Scan for the cell matching the given text and deliver its (X, Y) coordinate at center. 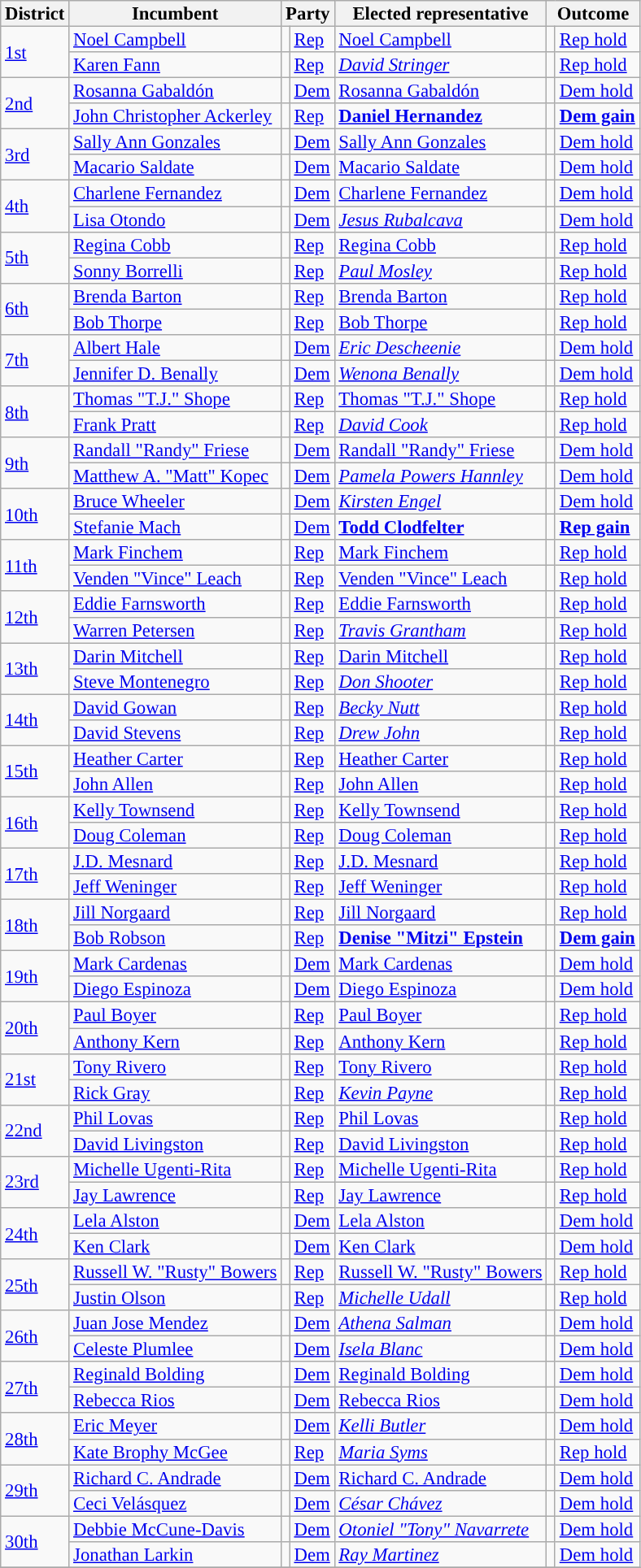
David Stevens (176, 733)
John Christopher Ackerley (176, 116)
César Chávez (441, 1503)
22nd (35, 1130)
Denise "Mitzi" Epstein (441, 938)
Daniel Hernandez (441, 116)
District (35, 14)
David Cook (441, 424)
Jennifer D. Benally (176, 373)
25th (35, 1284)
Becky Nutt (441, 707)
Athena Salman (441, 1323)
Travis Grantham (441, 630)
14th (35, 720)
Drew John (441, 733)
Elected representative (441, 14)
Frank Pratt (176, 424)
Warren Petersen (176, 630)
12th (35, 618)
30th (35, 1541)
Sonny Borrelli (176, 271)
6th (35, 309)
Isela Blanc (441, 1349)
Juan Jose Mendez (176, 1323)
Ceci Velásquez (176, 1503)
Rick Gray (176, 1092)
13th (35, 668)
Party (307, 14)
21st (35, 1079)
Otoniel "Tony" Navarrete (441, 1529)
Bruce Wheeler (176, 502)
16th (35, 823)
3rd (35, 154)
Pamela Powers Hannley (441, 476)
Maria Syms (441, 1452)
Stefanie Mach (176, 528)
18th (35, 925)
Celeste Plumlee (176, 1349)
Eric Meyer (176, 1427)
Outcome (593, 14)
17th (35, 875)
Wenona Benally (441, 373)
Bob Robson (176, 938)
Jonathan Larkin (176, 1555)
Karen Fann (176, 65)
Kelli Butler (441, 1427)
7th (35, 361)
Paul Mosley (441, 271)
24th (35, 1234)
Incumbent (176, 14)
David Stringer (441, 65)
Steve Montenegro (176, 681)
Rep gain (597, 528)
Matthew A. "Matt" Kopec (176, 476)
15th (35, 771)
8th (35, 411)
Todd Clodfelter (441, 528)
Justin Olson (176, 1298)
19th (35, 977)
David Gowan (176, 707)
Lisa Otondo (176, 219)
28th (35, 1439)
Eric Descheenie (441, 348)
2nd (35, 104)
Albert Hale (176, 348)
4th (35, 206)
1st (35, 52)
27th (35, 1387)
Kevin Payne (441, 1092)
20th (35, 1027)
26th (35, 1336)
Michelle Udall (441, 1298)
Kate Brophy McGee (176, 1452)
Don Shooter (441, 681)
Kirsten Engel (441, 502)
5th (35, 257)
9th (35, 463)
11th (35, 566)
Ray Martinez (441, 1555)
29th (35, 1491)
Debbie McCune-Davis (176, 1529)
23rd (35, 1182)
10th (35, 514)
Jesus Rubalcava (441, 219)
